Capture the cell that displays the provided text and extract its [x, y] central coordinate. 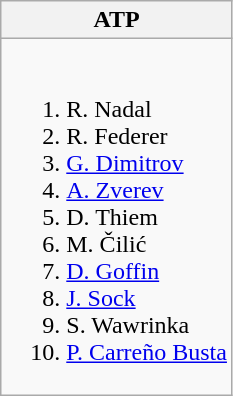
R. Nadal R. Federer G. Dimitrov A. Zverev D. Thiem M. Čilić D. Goffin J. Sock S. Wawrinka P. Carreño Busta [117, 217]
ATP [117, 20]
